Locate the cell with the specified text and output its (x, y) center coordinate. 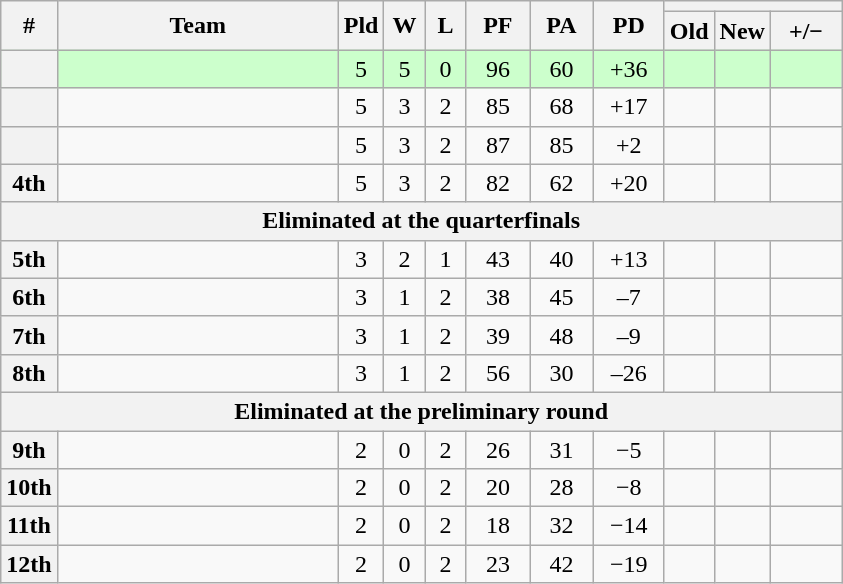
96 (498, 69)
43 (498, 259)
–9 (628, 335)
30 (562, 373)
26 (498, 449)
+/− (806, 31)
45 (562, 297)
+17 (628, 107)
Pld (361, 26)
PF (498, 26)
+20 (628, 183)
5th (29, 259)
Eliminated at the preliminary round (422, 411)
4th (29, 183)
−19 (628, 564)
11th (29, 526)
87 (498, 145)
42 (562, 564)
L (446, 26)
Old (689, 31)
62 (562, 183)
60 (562, 69)
+36 (628, 69)
38 (498, 297)
10th (29, 488)
W (404, 26)
28 (562, 488)
# (29, 26)
−8 (628, 488)
+13 (628, 259)
7th (29, 335)
9th (29, 449)
18 (498, 526)
PD (628, 26)
6th (29, 297)
56 (498, 373)
68 (562, 107)
23 (498, 564)
32 (562, 526)
Eliminated at the quarterfinals (422, 221)
20 (498, 488)
12th (29, 564)
New (742, 31)
−14 (628, 526)
8th (29, 373)
31 (562, 449)
48 (562, 335)
39 (498, 335)
–26 (628, 373)
40 (562, 259)
Team (198, 26)
PA (562, 26)
–7 (628, 297)
−5 (628, 449)
82 (498, 183)
+2 (628, 145)
